Pinpoint the cell where the given text exists, returning its (X, Y) midpoint coordinate. 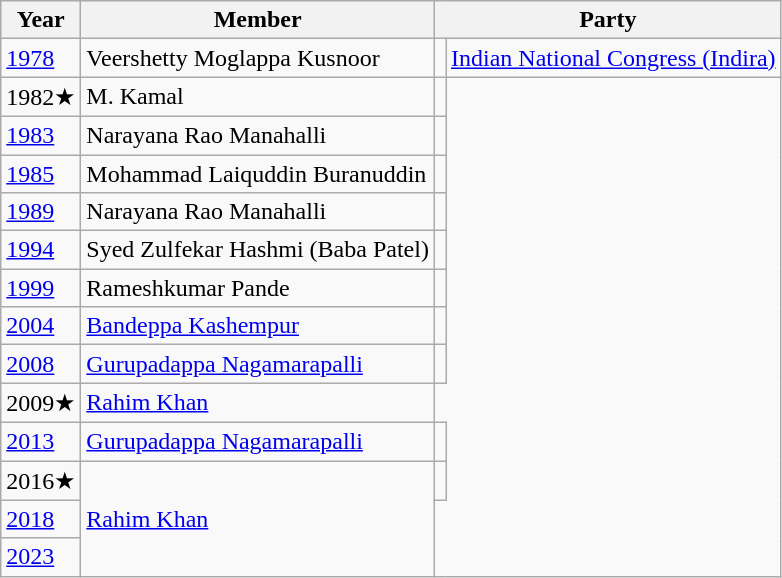
Member (258, 20)
Year (41, 20)
Veershetty Moglappa Kusnoor (258, 58)
2016★ (41, 480)
Indian National Congress (Indira) (614, 58)
1999 (41, 288)
2004 (41, 326)
1989 (41, 212)
2009★ (41, 403)
1983 (41, 135)
M. Kamal (258, 97)
2018 (41, 519)
1994 (41, 250)
Bandeppa Kashempur (258, 326)
2013 (41, 441)
1982★ (41, 97)
1978 (41, 58)
Party (608, 20)
2008 (41, 364)
Rameshkumar Pande (258, 288)
1985 (41, 173)
Mohammad Laiquddin Buranuddin (258, 173)
Syed Zulfekar Hashmi (Baba Patel) (258, 250)
2023 (41, 557)
